Find where the given text appears and provide that cell's center as [X, Y] coordinate. 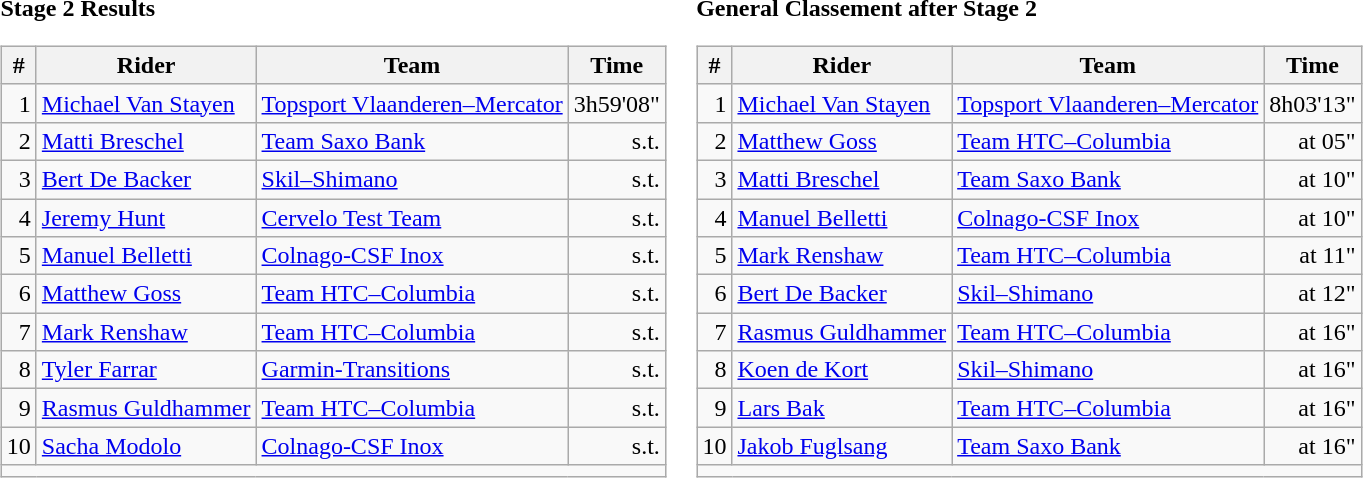
Lars Bak [842, 408]
at 12" [1312, 294]
Jakob Fuglsang [842, 446]
Cervelo Test Team [412, 217]
Sacha Modolo [146, 446]
at 11" [1312, 256]
Tyler Farrar [146, 370]
3h59'08" [616, 103]
8h03'13" [1312, 103]
Garmin-Transitions [412, 370]
at 05" [1312, 141]
Koen de Kort [842, 370]
Jeremy Hunt [146, 217]
